Return the [X, Y] coordinate for the center point of the cell that contains the specified text.  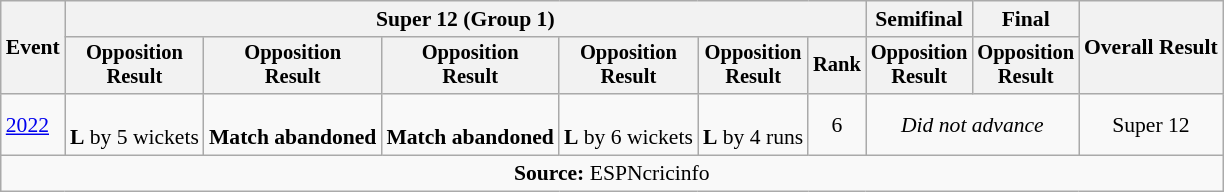
Final [1026, 19]
Overall Result [1151, 48]
L by 5 wickets [134, 124]
Super 12 (Group 1) [466, 19]
L by 4 runs [753, 124]
2022 [33, 124]
L by 6 wickets [628, 124]
Did not advance [972, 124]
Super 12 [1151, 124]
Rank [837, 66]
6 [837, 124]
Source: ESPNcricinfo [612, 174]
Event [33, 48]
Semifinal [920, 19]
